From the cell containing the given text, extract its center point as (x, y) coordinate. 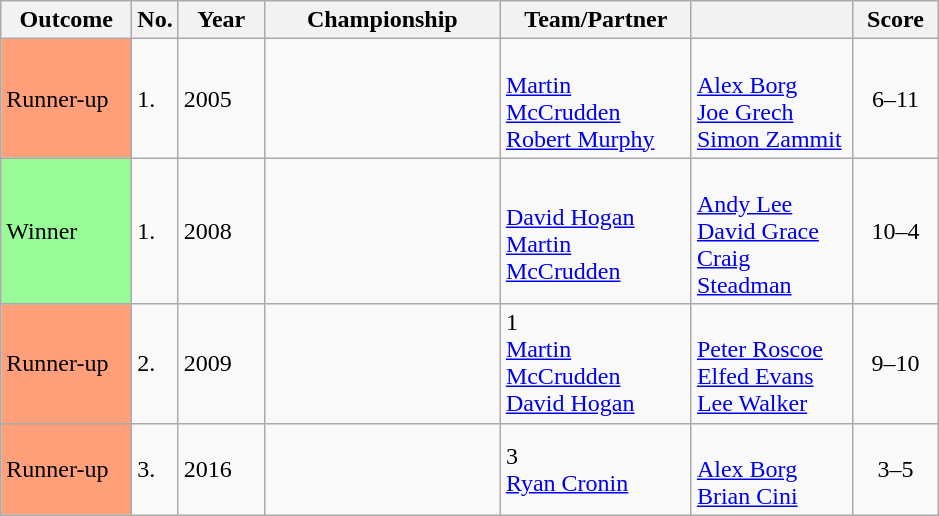
6–11 (895, 98)
10–4 (895, 231)
Alex BorgJoe GrechSimon Zammit (772, 98)
Alex BorgBrian Cini (772, 469)
Martin McCruddenRobert Murphy (596, 98)
David HoganMartin McCrudden (596, 231)
2009 (221, 364)
2. (155, 364)
Team/Partner (596, 20)
Outcome (66, 20)
3Ryan Cronin (596, 469)
9–10 (895, 364)
1Martin McCruddenDavid Hogan (596, 364)
Championship (382, 20)
Andy LeeDavid GraceCraig Steadman (772, 231)
Peter RoscoeElfed EvansLee Walker (772, 364)
No. (155, 20)
Score (895, 20)
3–5 (895, 469)
Winner (66, 231)
2008 (221, 231)
2016 (221, 469)
2005 (221, 98)
Year (221, 20)
3. (155, 469)
